Return the [x, y] coordinate for the center point of the cell that contains the specified text.  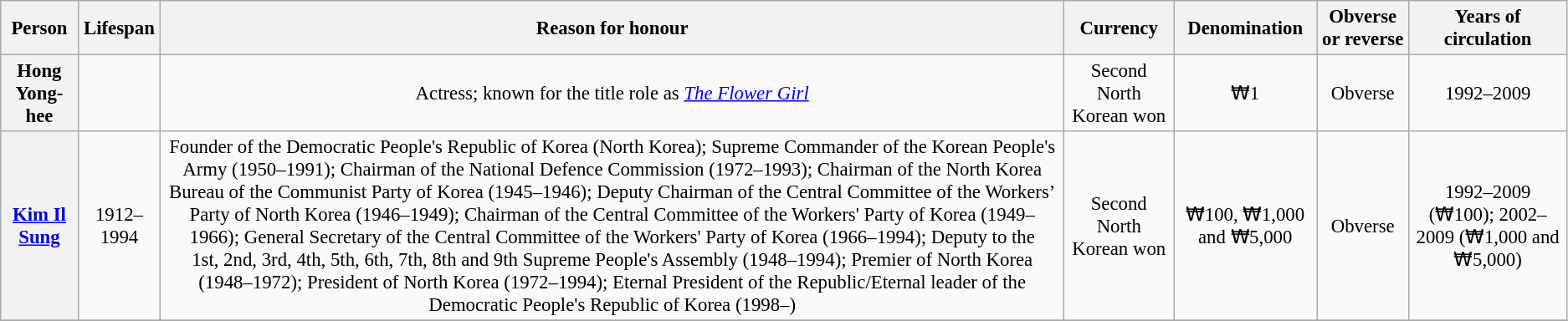
Reason for honour [612, 28]
Lifespan [119, 28]
Kim Il Sung [39, 226]
1992–2009 [1488, 94]
Years of circulation [1488, 28]
Obverse or reverse [1363, 28]
Currency [1120, 28]
Denomination [1245, 28]
Hong Yong-hee [39, 94]
Actress; known for the title role as The Flower Girl [612, 94]
1912–1994 [119, 226]
₩1 [1245, 94]
1992–2009 (₩100); 2002–2009 (₩1,000 and ₩5,000) [1488, 226]
Person [39, 28]
₩100, ₩1,000 and ₩5,000 [1245, 226]
